Locate the cell with the specified text and output its (X, Y) center coordinate. 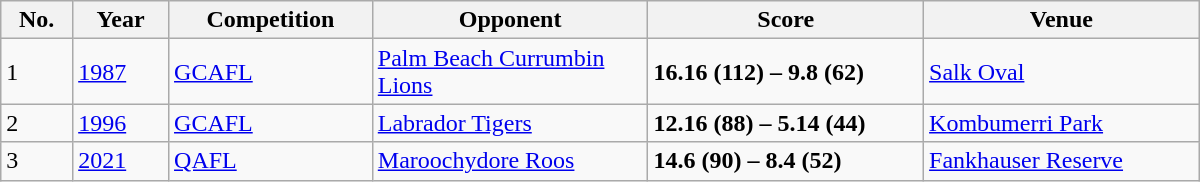
No. (37, 20)
Fankhauser Reserve (1062, 161)
2 (37, 123)
Competition (271, 20)
Palm Beach Currumbin Lions (510, 72)
1996 (121, 123)
1 (37, 72)
Year (121, 20)
Venue (1062, 20)
12.16 (88) – 5.14 (44) (786, 123)
Opponent (510, 20)
16.16 (112) – 9.8 (62) (786, 72)
Kombumerri Park (1062, 123)
Labrador Tigers (510, 123)
QAFL (271, 161)
Maroochydore Roos (510, 161)
Salk Oval (1062, 72)
2021 (121, 161)
1987 (121, 72)
14.6 (90) – 8.4 (52) (786, 161)
Score (786, 20)
3 (37, 161)
